Locate the cell with the specified text and output its (x, y) center coordinate. 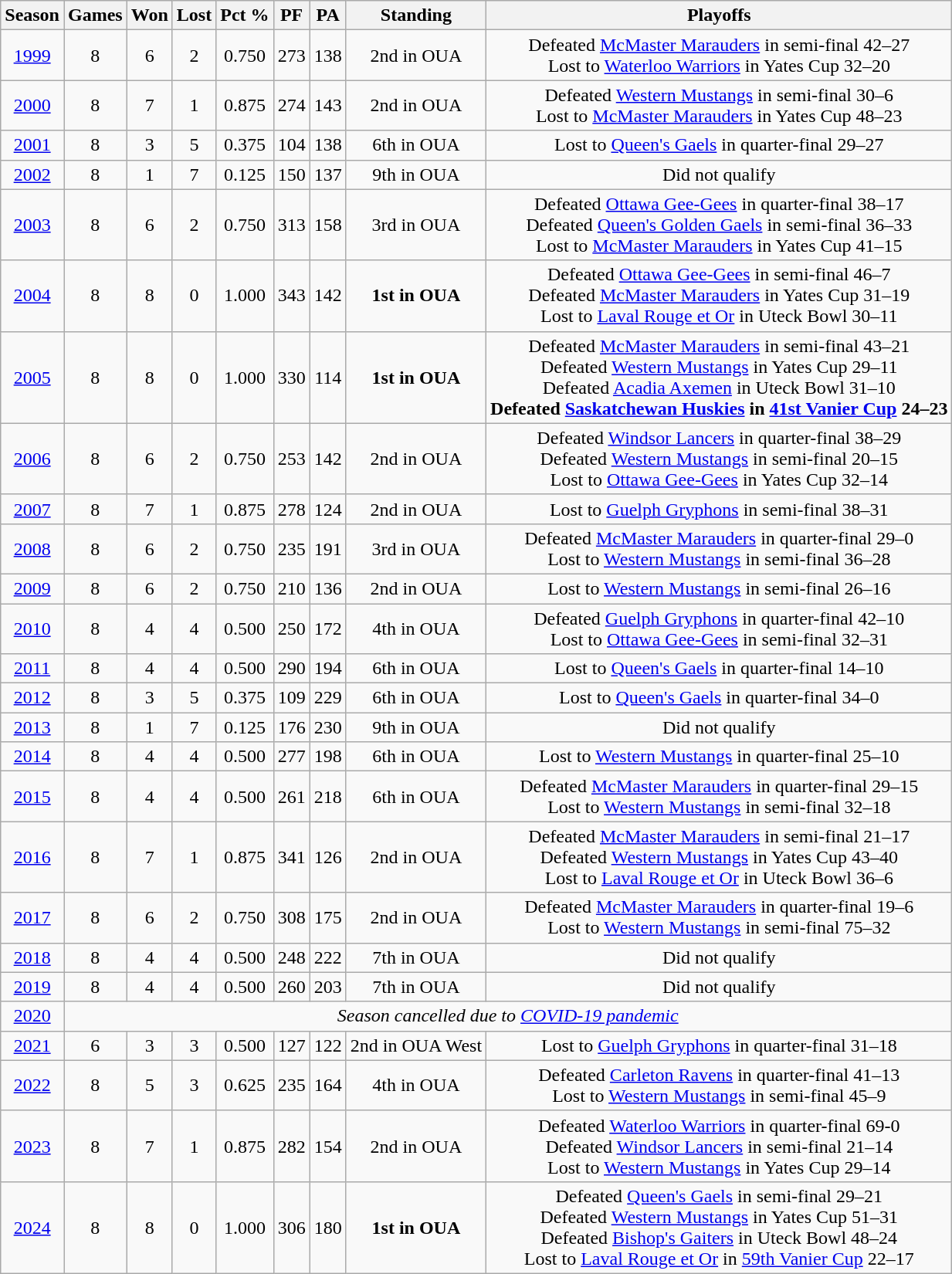
Defeated McMaster Marauders in quarter-final 19–6Lost to Western Mustangs in semi-final 75–32 (720, 917)
2024 (32, 1228)
290 (292, 669)
203 (327, 987)
2016 (32, 857)
122 (327, 1045)
222 (327, 957)
Won (150, 15)
278 (292, 509)
2001 (32, 145)
114 (327, 377)
2014 (32, 757)
198 (327, 757)
180 (327, 1228)
1999 (32, 56)
260 (292, 987)
Defeated Guelph Gryphons in quarter-final 42–10Lost to Ottawa Gee-Gees in semi-final 32–31 (720, 629)
175 (327, 917)
Defeated Carleton Ravens in quarter-final 41–13Lost to Western Mustangs in semi-final 45–9 (720, 1086)
2002 (32, 174)
277 (292, 757)
Defeated Ottawa Gee-Gees in semi-final 46–7Defeated McMaster Marauders in Yates Cup 31–19Lost to Laval Rouge et Or in Uteck Bowl 30–11 (720, 296)
2nd in OUA West (415, 1045)
124 (327, 509)
Lost to Queen's Gaels in quarter-final 29–27 (720, 145)
Defeated Waterloo Warriors in quarter-final 69-0Defeated Windsor Lancers in semi-final 21–14Lost to Western Mustangs in Yates Cup 29–14 (720, 1146)
Defeated McMaster Marauders in quarter-final 29–15Lost to Western Mustangs in semi-final 32–18 (720, 797)
Defeated McMaster Marauders in semi-final 42–27Lost to Waterloo Warriors in Yates Cup 32–20 (720, 56)
261 (292, 797)
PF (292, 15)
Lost to Queen's Gaels in quarter-final 14–10 (720, 669)
2003 (32, 225)
2005 (32, 377)
2022 (32, 1086)
218 (327, 797)
273 (292, 56)
2008 (32, 548)
2023 (32, 1146)
2020 (32, 1016)
Defeated McMaster Marauders in quarter-final 29–0Lost to Western Mustangs in semi-final 36–28 (720, 548)
136 (327, 588)
Defeated McMaster Marauders in semi-final 21–17Defeated Western Mustangs in Yates Cup 43–40Lost to Laval Rouge et Or in Uteck Bowl 36–6 (720, 857)
2006 (32, 459)
253 (292, 459)
109 (292, 698)
137 (327, 174)
Lost (194, 15)
2007 (32, 509)
248 (292, 957)
330 (292, 377)
2015 (32, 797)
Playoffs (720, 15)
2021 (32, 1045)
313 (292, 225)
306 (292, 1228)
Lost to Guelph Gryphons in semi-final 38–31 (720, 509)
2018 (32, 957)
Standing (415, 15)
176 (292, 727)
194 (327, 669)
282 (292, 1146)
2000 (32, 105)
229 (327, 698)
308 (292, 917)
2012 (32, 698)
PA (327, 15)
Season (32, 15)
274 (292, 105)
Lost to Western Mustangs in semi-final 26–16 (720, 588)
172 (327, 629)
250 (292, 629)
341 (292, 857)
126 (327, 857)
343 (292, 296)
2017 (32, 917)
Defeated Western Mustangs in semi-final 30–6Lost to McMaster Marauders in Yates Cup 48–23 (720, 105)
2009 (32, 588)
158 (327, 225)
Lost to Queen's Gaels in quarter-final 34–0 (720, 698)
Pct % (245, 15)
143 (327, 105)
210 (292, 588)
2010 (32, 629)
154 (327, 1146)
2013 (32, 727)
Defeated Windsor Lancers in quarter-final 38–29Defeated Western Mustangs in semi-final 20–15Lost to Ottawa Gee-Gees in Yates Cup 32–14 (720, 459)
2019 (32, 987)
230 (327, 727)
Games (95, 15)
191 (327, 548)
Defeated Ottawa Gee-Gees in quarter-final 38–17Defeated Queen's Golden Gaels in semi-final 36–33Lost to McMaster Marauders in Yates Cup 41–15 (720, 225)
Lost to Guelph Gryphons in quarter-final 31–18 (720, 1045)
Lost to Western Mustangs in quarter-final 25–10 (720, 757)
2011 (32, 669)
Season cancelled due to COVID-19 pandemic (507, 1016)
0.625 (245, 1086)
164 (327, 1086)
104 (292, 145)
150 (292, 174)
127 (292, 1045)
2004 (32, 296)
